Identify which cell holds the provided text, then report its (x, y) central coordinate. 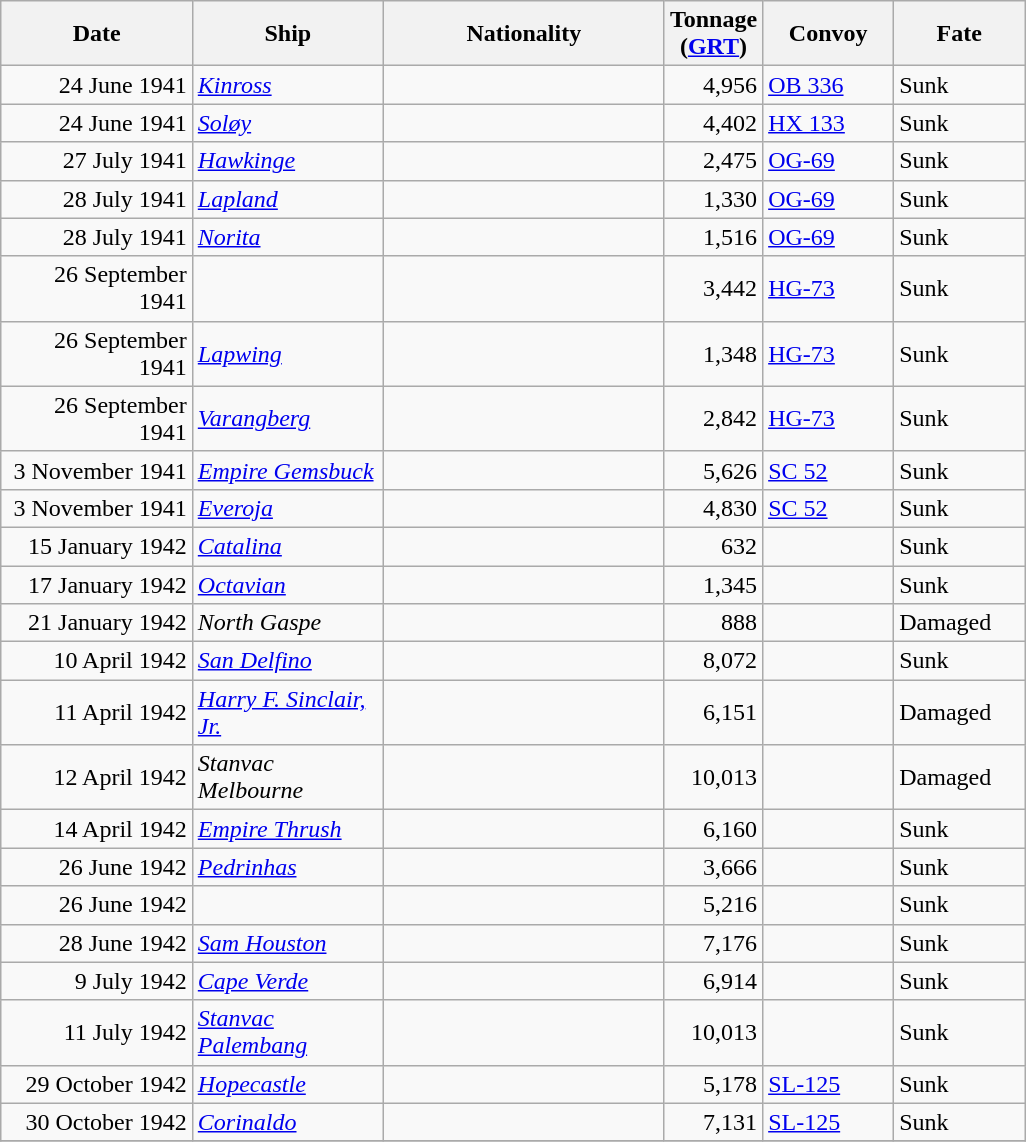
27 July 1941 (96, 161)
Stanvac Melbourne (288, 778)
Hopecastle (288, 1084)
30 October 1942 (96, 1122)
Norita (288, 237)
632 (713, 546)
14 April 1942 (96, 829)
Fate (960, 34)
2,842 (713, 418)
North Gaspe (288, 623)
Lapland (288, 199)
6,160 (713, 829)
1,516 (713, 237)
2,475 (713, 161)
Everoja (288, 508)
Date (96, 34)
5,216 (713, 905)
3,666 (713, 867)
Sam Houston (288, 943)
Tonnage(GRT) (713, 34)
Empire Thrush (288, 829)
1,330 (713, 199)
29 October 1942 (96, 1084)
10 April 1942 (96, 661)
Octavian (288, 585)
Stanvac Palembang (288, 1032)
3,442 (713, 288)
Pedrinhas (288, 867)
17 January 1942 (96, 585)
Corinaldo (288, 1122)
4,830 (713, 508)
Cape Verde (288, 981)
1,348 (713, 354)
4,956 (713, 85)
Kinross (288, 85)
Nationality (524, 34)
4,402 (713, 123)
1,345 (713, 585)
Varangberg (288, 418)
6,914 (713, 981)
5,626 (713, 470)
OB 336 (828, 85)
Harry F. Sinclair, Jr. (288, 712)
888 (713, 623)
Empire Gemsbuck (288, 470)
San Delfino (288, 661)
11 July 1942 (96, 1032)
Lapwing (288, 354)
5,178 (713, 1084)
8,072 (713, 661)
9 July 1942 (96, 981)
7,131 (713, 1122)
Ship (288, 34)
12 April 1942 (96, 778)
Hawkinge (288, 161)
Convoy (828, 34)
7,176 (713, 943)
6,151 (713, 712)
15 January 1942 (96, 546)
Soløy (288, 123)
HX 133 (828, 123)
Catalina (288, 546)
11 April 1942 (96, 712)
21 January 1942 (96, 623)
28 June 1942 (96, 943)
